Provide the (X, Y) coordinate of the cell's center where the given text is located.  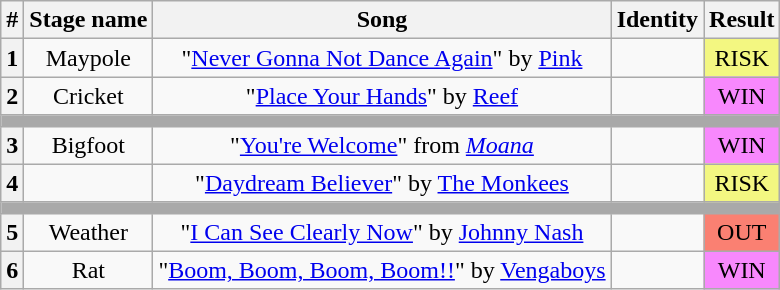
6 (12, 270)
Rat (88, 270)
2 (12, 96)
Result (742, 20)
# (12, 20)
Weather (88, 232)
Stage name (88, 20)
Cricket (88, 96)
Song (382, 20)
1 (12, 58)
Maypole (88, 58)
"You're Welcome" from Moana (382, 145)
Bigfoot (88, 145)
5 (12, 232)
4 (12, 183)
OUT (742, 232)
"Never Gonna Not Dance Again" by Pink (382, 58)
"Daydream Believer" by The Monkees (382, 183)
3 (12, 145)
Identity (657, 20)
"Place Your Hands" by Reef (382, 96)
"I Can See Clearly Now" by Johnny Nash (382, 232)
"Boom, Boom, Boom, Boom!!" by Vengaboys (382, 270)
